Pinpoint the cell where the given text exists, returning its [X, Y] midpoint coordinate. 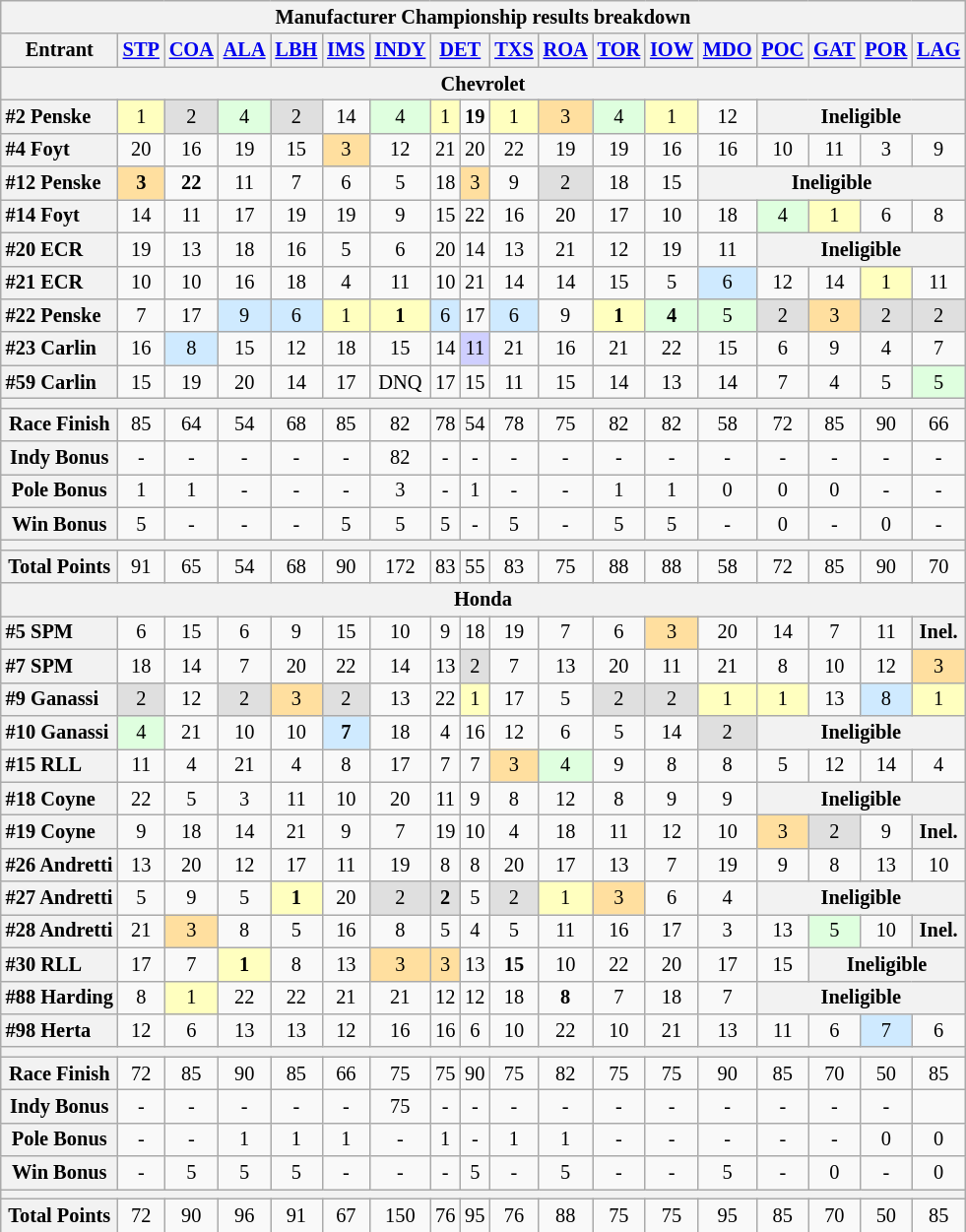
150 [400, 1215]
#98 Herta [59, 1030]
172 [400, 566]
ROA [565, 50]
67 [346, 1215]
Entrant [59, 50]
55 [475, 566]
LBH [295, 50]
TOR [618, 50]
#22 Penske [59, 315]
LAG [938, 50]
65 [191, 566]
#4 Foyt [59, 150]
#15 RLL [59, 765]
DNQ [400, 382]
#9 Ganassi [59, 699]
#59 Carlin [59, 382]
#23 Carlin [59, 349]
ALA [244, 50]
GAT [834, 50]
#28 Andretti [59, 931]
Chevrolet [483, 84]
#26 Andretti [59, 865]
#30 RLL [59, 964]
#12 Penske [59, 183]
#7 SPM [59, 666]
TXS [514, 50]
#20 ECR [59, 249]
#2 Penske [59, 116]
Honda [483, 600]
POR [886, 50]
IOW [672, 50]
#27 Andretti [59, 898]
DET [460, 50]
IMS [346, 50]
INDY [400, 50]
Manufacturer Championship results breakdown [483, 17]
#88 Harding [59, 998]
#19 Coyne [59, 831]
POC [782, 50]
#5 SPM [59, 632]
MDO [728, 50]
#21 ECR [59, 283]
96 [244, 1215]
#10 Ganassi [59, 732]
#18 Coyne [59, 799]
#14 Foyt [59, 216]
COA [191, 50]
64 [191, 424]
STP [142, 50]
